Determine the [x, y] coordinate at the center of the cell enclosing the given text.  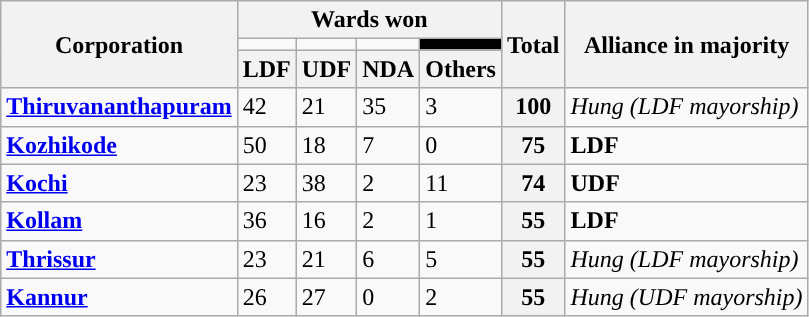
Others [461, 69]
Kozhikode [119, 145]
6 [388, 259]
16 [326, 221]
3 [461, 107]
27 [326, 297]
Thiruvananthapuram [119, 107]
18 [326, 145]
50 [266, 145]
Kannur [119, 297]
26 [266, 297]
Alliance in majority [686, 44]
Wards won [369, 20]
5 [461, 259]
NDA [388, 69]
Total [533, 44]
42 [266, 107]
7 [388, 145]
Kollam [119, 221]
100 [533, 107]
74 [533, 183]
Hung (UDF mayorship) [686, 297]
Corporation [119, 44]
38 [326, 183]
1 [461, 221]
36 [266, 221]
35 [388, 107]
Thrissur [119, 259]
11 [461, 183]
Kochi [119, 183]
75 [533, 145]
